Locate the cell with the specified text and output its (X, Y) center coordinate. 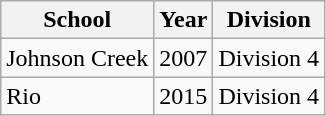
2015 (184, 96)
Rio (78, 96)
Johnson Creek (78, 58)
2007 (184, 58)
Year (184, 20)
Division (269, 20)
School (78, 20)
